Return the (x, y) coordinate for the center point of the cell that contains the specified text.  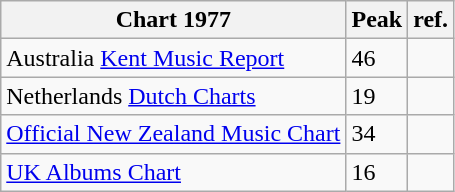
Peak (377, 20)
Netherlands Dutch Charts (174, 96)
34 (377, 134)
UK Albums Chart (174, 172)
16 (377, 172)
Official New Zealand Music Chart (174, 134)
46 (377, 58)
Australia Kent Music Report (174, 58)
19 (377, 96)
ref. (431, 20)
Chart 1977 (174, 20)
